From the cell containing the given text, extract its center point as [X, Y] coordinate. 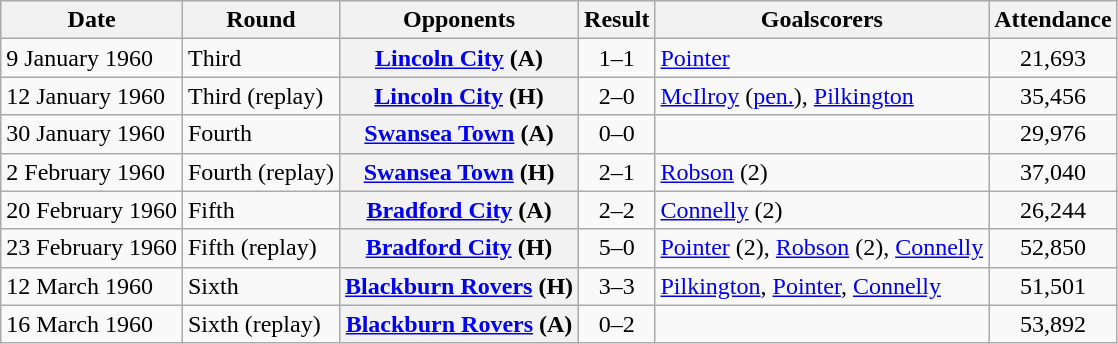
0–2 [617, 324]
Round [260, 20]
Fourth [260, 134]
2–0 [617, 96]
Connelly (2) [822, 210]
26,244 [1053, 210]
12 March 1960 [92, 286]
Lincoln City (A) [458, 58]
35,456 [1053, 96]
Bradford City (A) [458, 210]
Sixth (replay) [260, 324]
23 February 1960 [92, 248]
Swansea Town (A) [458, 134]
29,976 [1053, 134]
3–3 [617, 286]
Sixth [260, 286]
16 March 1960 [92, 324]
Pilkington, Pointer, Connelly [822, 286]
51,501 [1053, 286]
1–1 [617, 58]
Date [92, 20]
Fifth [260, 210]
Third (replay) [260, 96]
Pointer (2), Robson (2), Connelly [822, 248]
Opponents [458, 20]
Goalscorers [822, 20]
9 January 1960 [92, 58]
30 January 1960 [92, 134]
Result [617, 20]
37,040 [1053, 172]
McIlroy (pen.), Pilkington [822, 96]
2–2 [617, 210]
Fourth (replay) [260, 172]
Swansea Town (H) [458, 172]
0–0 [617, 134]
Third [260, 58]
53,892 [1053, 324]
Lincoln City (H) [458, 96]
Blackburn Rovers (H) [458, 286]
Bradford City (H) [458, 248]
2–1 [617, 172]
20 February 1960 [92, 210]
Fifth (replay) [260, 248]
21,693 [1053, 58]
52,850 [1053, 248]
Pointer [822, 58]
Blackburn Rovers (A) [458, 324]
Robson (2) [822, 172]
Attendance [1053, 20]
2 February 1960 [92, 172]
5–0 [617, 248]
12 January 1960 [92, 96]
